Determine the [x, y] coordinate at the center of the cell enclosing the given text.  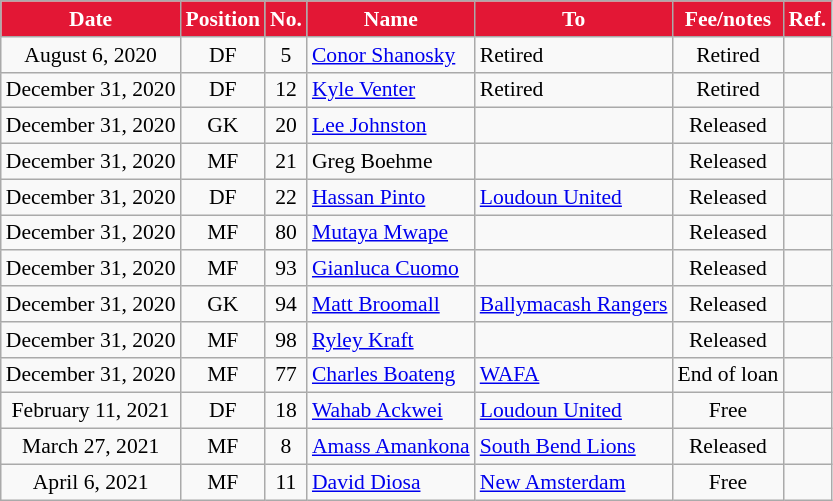
WAFA [574, 375]
93 [286, 269]
80 [286, 233]
98 [286, 340]
77 [286, 375]
Amass Amankona [391, 447]
Kyle Venter [391, 90]
22 [286, 197]
21 [286, 162]
Charles Boateng [391, 375]
David Diosa [391, 482]
February 11, 2021 [91, 411]
Ryley Kraft [391, 340]
Mutaya Mwape [391, 233]
Greg Boehme [391, 162]
Hassan Pinto [391, 197]
New Amsterdam [574, 482]
Fee/notes [728, 19]
South Bend Lions [574, 447]
August 6, 2020 [91, 55]
12 [286, 90]
20 [286, 126]
March 27, 2021 [91, 447]
Name [391, 19]
End of loan [728, 375]
Date [91, 19]
5 [286, 55]
94 [286, 304]
Gianluca Cuomo [391, 269]
8 [286, 447]
Lee Johnston [391, 126]
Matt Broomall [391, 304]
Ref. [807, 19]
No. [286, 19]
Ballymacash Rangers [574, 304]
To [574, 19]
Conor Shanosky [391, 55]
18 [286, 411]
April 6, 2021 [91, 482]
Position [223, 19]
11 [286, 482]
Wahab Ackwei [391, 411]
